Scan for the cell matching the given text and deliver its (X, Y) coordinate at center. 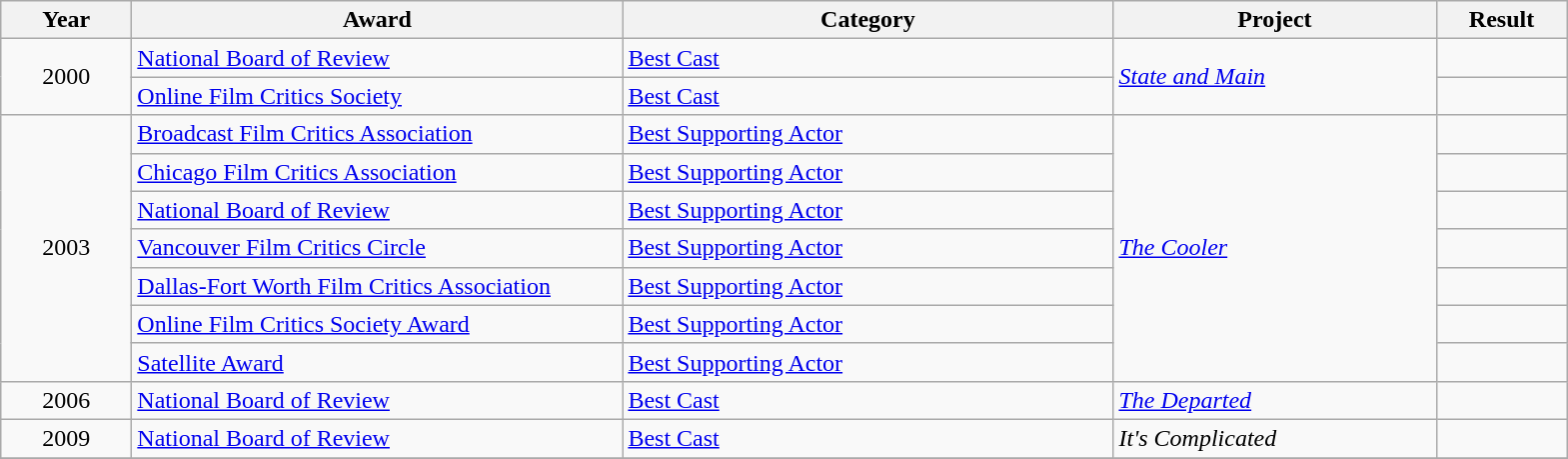
Award (378, 20)
It's Complicated (1275, 438)
Dallas-Fort Worth Film Critics Association (378, 286)
Broadcast Film Critics Association (378, 134)
Satellite Award (378, 362)
Chicago Film Critics Association (378, 172)
2003 (66, 248)
2000 (66, 77)
Result (1501, 20)
Vancouver Film Critics Circle (378, 248)
Project (1275, 20)
State and Main (1275, 77)
Year (66, 20)
2009 (66, 438)
2006 (66, 400)
Online Film Critics Society Award (378, 324)
Category (867, 20)
The Cooler (1275, 248)
Online Film Critics Society (378, 96)
The Departed (1275, 400)
